Provide the (X, Y) coordinate of the cell's center where the given text is located.  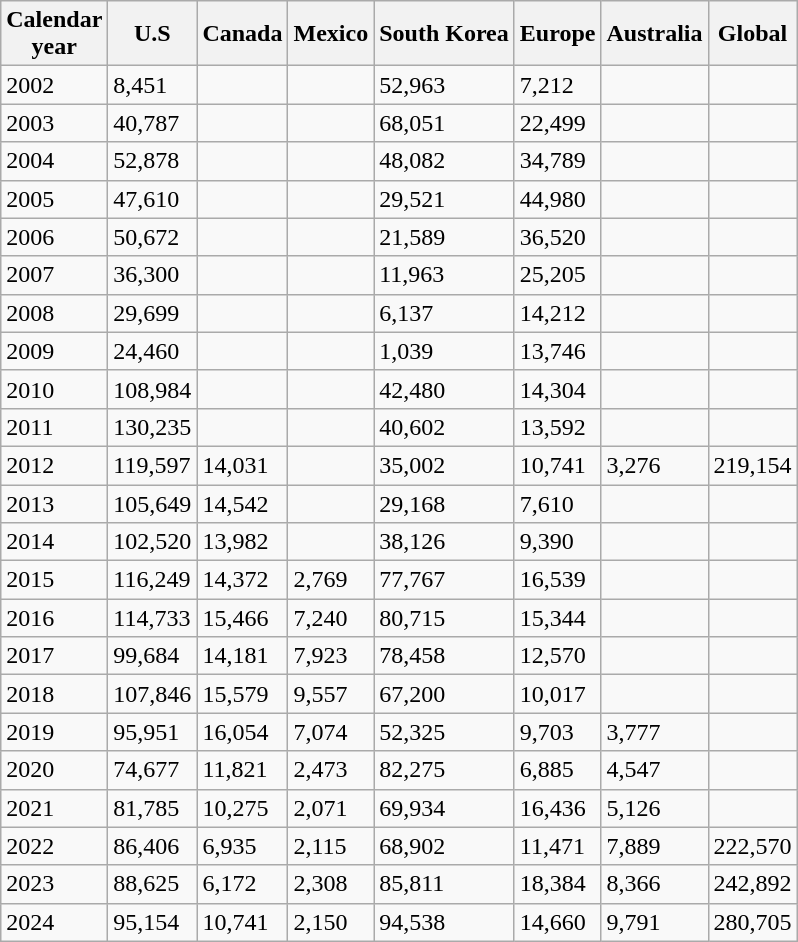
2,150 (331, 922)
130,235 (152, 427)
Europe (558, 34)
10,275 (242, 808)
36,520 (558, 237)
102,520 (152, 542)
11,963 (444, 275)
40,787 (152, 123)
14,031 (242, 465)
2019 (54, 732)
2002 (54, 85)
36,300 (152, 275)
78,458 (444, 656)
9,703 (558, 732)
2010 (54, 389)
13,982 (242, 542)
280,705 (752, 922)
2015 (54, 580)
14,372 (242, 580)
2,769 (331, 580)
7,212 (558, 85)
14,212 (558, 313)
105,649 (152, 503)
2003 (54, 123)
22,499 (558, 123)
34,789 (558, 161)
99,684 (152, 656)
2022 (54, 846)
7,074 (331, 732)
50,672 (152, 237)
2024 (54, 922)
14,181 (242, 656)
9,390 (558, 542)
69,934 (444, 808)
2008 (54, 313)
2,115 (331, 846)
2011 (54, 427)
14,660 (558, 922)
11,471 (558, 846)
2009 (54, 351)
2,071 (331, 808)
11,821 (242, 770)
Mexico (331, 34)
9,791 (654, 922)
52,878 (152, 161)
242,892 (752, 884)
42,480 (444, 389)
8,366 (654, 884)
6,172 (242, 884)
2012 (54, 465)
3,276 (654, 465)
94,538 (444, 922)
35,002 (444, 465)
95,951 (152, 732)
2023 (54, 884)
68,051 (444, 123)
3,777 (654, 732)
108,984 (152, 389)
29,521 (444, 199)
88,625 (152, 884)
2017 (54, 656)
29,168 (444, 503)
95,154 (152, 922)
2007 (54, 275)
222,570 (752, 846)
2004 (54, 161)
2,308 (331, 884)
21,589 (444, 237)
13,746 (558, 351)
119,597 (152, 465)
7,240 (331, 618)
15,466 (242, 618)
7,610 (558, 503)
Calendaryear (54, 34)
5,126 (654, 808)
2021 (54, 808)
2018 (54, 694)
67,200 (444, 694)
Canada (242, 34)
77,767 (444, 580)
2013 (54, 503)
13,592 (558, 427)
2020 (54, 770)
16,539 (558, 580)
12,570 (558, 656)
116,249 (152, 580)
10,017 (558, 694)
16,054 (242, 732)
2,473 (331, 770)
38,126 (444, 542)
24,460 (152, 351)
86,406 (152, 846)
6,137 (444, 313)
6,935 (242, 846)
2014 (54, 542)
48,082 (444, 161)
25,205 (558, 275)
16,436 (558, 808)
14,304 (558, 389)
15,344 (558, 618)
15,579 (242, 694)
Global (752, 34)
1,039 (444, 351)
44,980 (558, 199)
81,785 (152, 808)
52,963 (444, 85)
40,602 (444, 427)
6,885 (558, 770)
85,811 (444, 884)
52,325 (444, 732)
South Korea (444, 34)
82,275 (444, 770)
74,677 (152, 770)
29,699 (152, 313)
U.S (152, 34)
4,547 (654, 770)
7,923 (331, 656)
7,889 (654, 846)
2016 (54, 618)
2006 (54, 237)
107,846 (152, 694)
219,154 (752, 465)
114,733 (152, 618)
80,715 (444, 618)
47,610 (152, 199)
8,451 (152, 85)
14,542 (242, 503)
18,384 (558, 884)
Australia (654, 34)
68,902 (444, 846)
2005 (54, 199)
9,557 (331, 694)
